Pinpoint the cell where the given text exists, returning its (X, Y) midpoint coordinate. 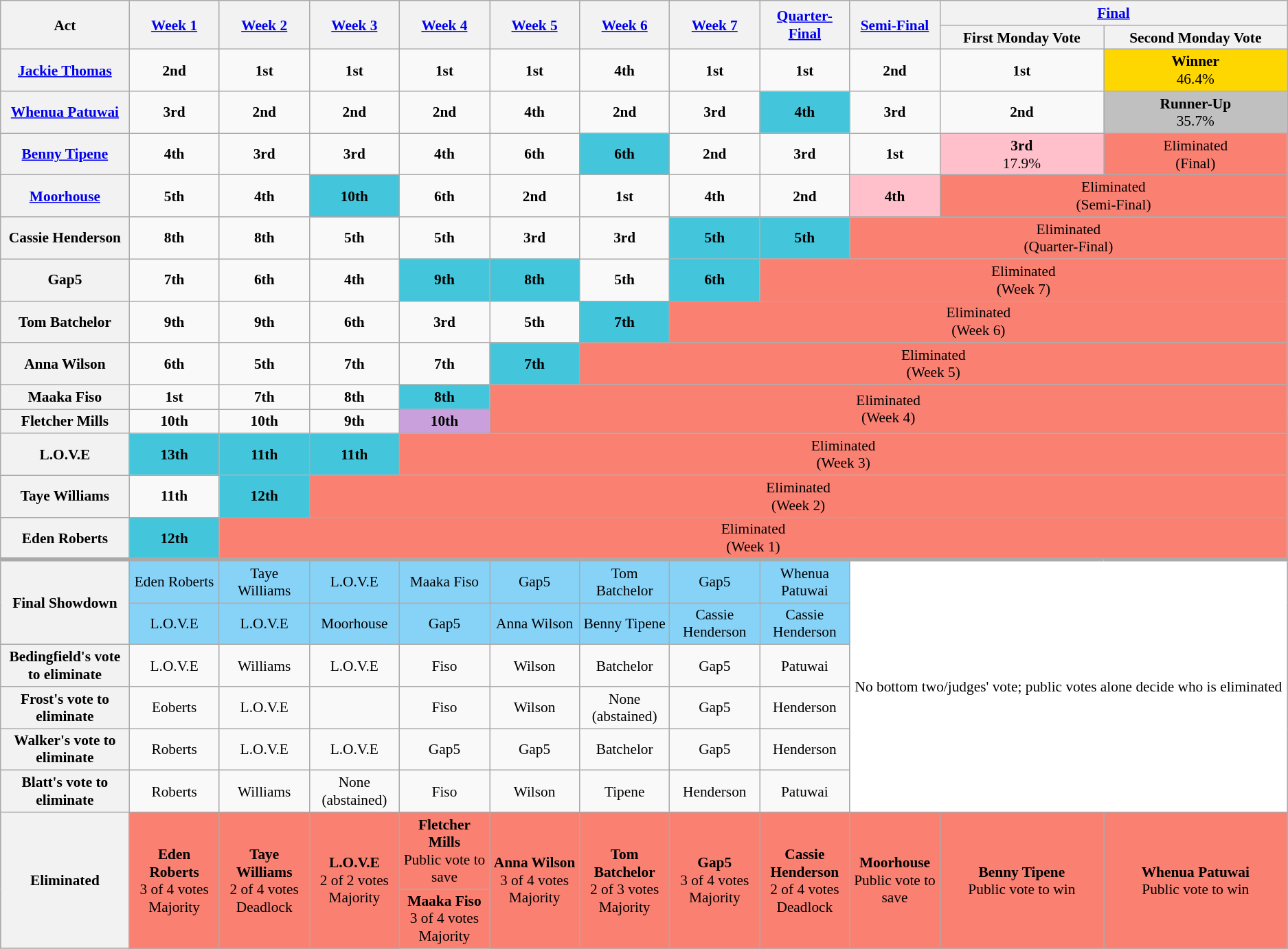
Week 2 (264, 25)
13th (174, 455)
Final Showdown (65, 602)
Eliminated(Week 2) (798, 496)
Benny TipenePublic vote to win (1022, 880)
Walker's vote to eliminate (65, 750)
Winner 46.4% (1195, 70)
Eliminated(Final) (1195, 154)
Final (1114, 13)
Week 5 (534, 25)
Eliminated(Week 4) (888, 409)
Eliminated(Quarter-Final) (1069, 238)
Week 3 (354, 25)
Week 1 (174, 25)
Act (65, 25)
No bottom two/judges' vote; public votes alone decide who is eliminated (1069, 685)
Blatt's vote to eliminate (65, 791)
Tipene (625, 791)
Fletcher Mills (65, 422)
Week 4 (444, 25)
Semi-Final (894, 25)
Eliminated (65, 880)
Runner-Up 35.7% (1195, 113)
Fletcher MillsPublic vote to save (444, 851)
Taye Williams2 of 4 votesDeadlock (264, 880)
Gap53 of 4 votesMajority (714, 880)
First Monday Vote (1022, 38)
Eliminated(Week 5) (934, 364)
Week 7 (714, 25)
Whenua PatuwaiPublic vote to win (1195, 880)
Eliminated(Week 1) (753, 538)
Eden Roberts3 of 4 votesMajority (174, 880)
Quarter-Final (805, 25)
Eliminated(Week 3) (844, 455)
Tom Batchelor2 of 3 votesMajority (625, 880)
Eliminated(Week 7) (1024, 280)
L.O.V.E2 of 2 votesMajority (354, 880)
Maaka Fiso3 of 4 votesMajority (444, 919)
Jackie Thomas (65, 70)
MoorhousePublic vote to save (894, 880)
Second Monday Vote (1195, 38)
3rd 17.9% (1022, 154)
Eliminated(Week 6) (978, 321)
Anna Wilson3 of 4 votesMajority (534, 880)
Cassie Henderson2 of 4 votesDeadlock (805, 880)
Frost's vote to eliminate (65, 707)
Eliminated(Semi-Final) (1114, 196)
Bedingfield's vote to eliminate (65, 666)
Week 6 (625, 25)
Eoberts (174, 707)
